Identify which cell holds the provided text, then report its (X, Y) central coordinate. 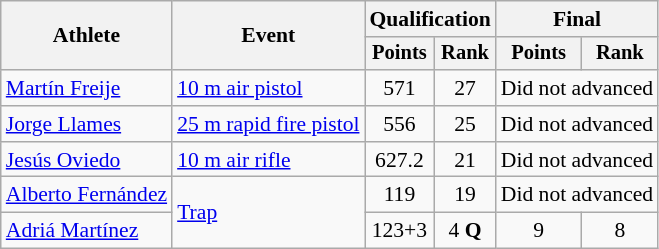
10 m air pistol (268, 88)
571 (399, 88)
27 (464, 88)
123+3 (399, 231)
25 (464, 124)
10 m air rifle (268, 160)
25 m rapid fire pistol (268, 124)
Athlete (86, 36)
119 (399, 195)
627.2 (399, 160)
Event (268, 36)
Qualification (430, 19)
Adriá Martínez (86, 231)
Final (577, 19)
8 (620, 231)
Alberto Fernández (86, 195)
Jesús Oviedo (86, 160)
19 (464, 195)
556 (399, 124)
Jorge Llames (86, 124)
21 (464, 160)
Martín Freije (86, 88)
4 Q (464, 231)
9 (539, 231)
Trap (268, 212)
